Identify which cell holds the provided text, then report its (X, Y) central coordinate. 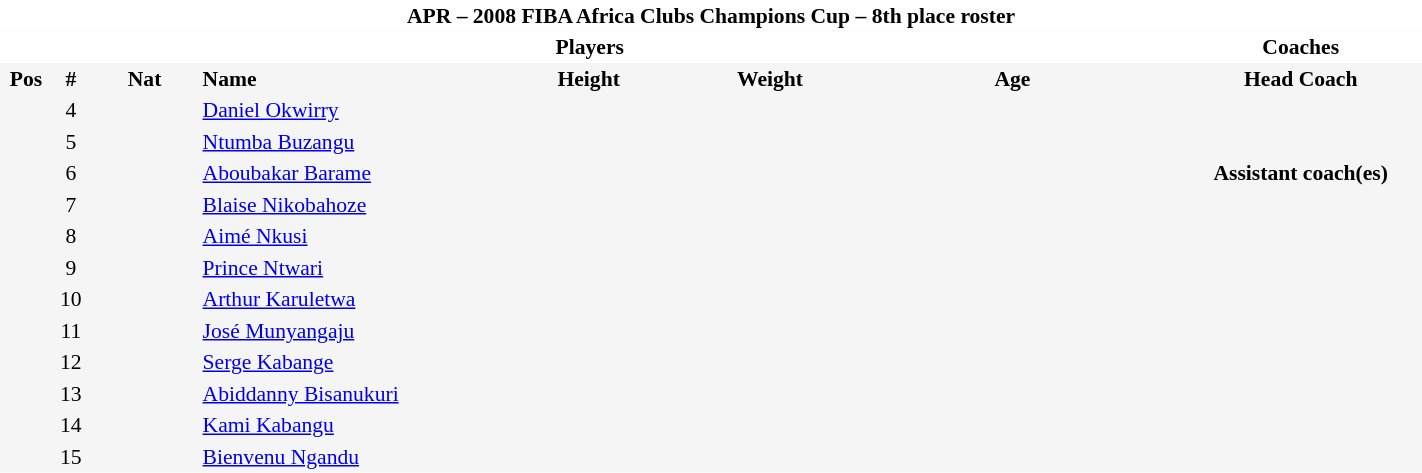
Nat (145, 79)
11 (70, 331)
13 (70, 394)
4 (70, 110)
7 (70, 205)
Players (590, 48)
14 (70, 426)
Pos (26, 79)
Height (589, 79)
Prince Ntwari (342, 268)
Daniel Okwirry (342, 110)
José Munyangaju (342, 331)
Age (1012, 79)
6 (70, 174)
Bienvenu Ngandu (342, 457)
Aboubakar Barame (342, 174)
Ntumba Buzangu (342, 142)
Serge Kabange (342, 362)
Arthur Karuletwa (342, 300)
9 (70, 268)
Kami Kabangu (342, 426)
Blaise Nikobahoze (342, 205)
Aimé Nkusi (342, 236)
15 (70, 457)
Coaches (1300, 48)
APR – 2008 FIBA Africa Clubs Champions Cup – 8th place roster (711, 16)
10 (70, 300)
5 (70, 142)
Weight (770, 79)
Assistant coach(es) (1300, 174)
Name (342, 79)
Abiddanny Bisanukuri (342, 394)
12 (70, 362)
Head Coach (1300, 79)
8 (70, 236)
# (70, 79)
